Find where the given text appears and provide that cell's center as [x, y] coordinate. 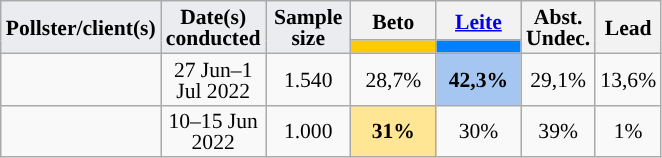
Lead [628, 27]
Abst.Undec. [558, 27]
31% [394, 131]
1.000 [308, 131]
13,6% [628, 79]
30% [478, 131]
Beto [394, 20]
28,7% [394, 79]
39% [558, 131]
27 Jun–1 Jul 2022 [214, 79]
1.540 [308, 79]
Date(s)conducted [214, 27]
42,3% [478, 79]
1% [628, 131]
Leite [478, 20]
10–15 Jun 2022 [214, 131]
29,1% [558, 79]
Sample size [308, 27]
Pollster/client(s) [81, 27]
